Determine the (X, Y) coordinate at the center of the cell enclosing the given text.  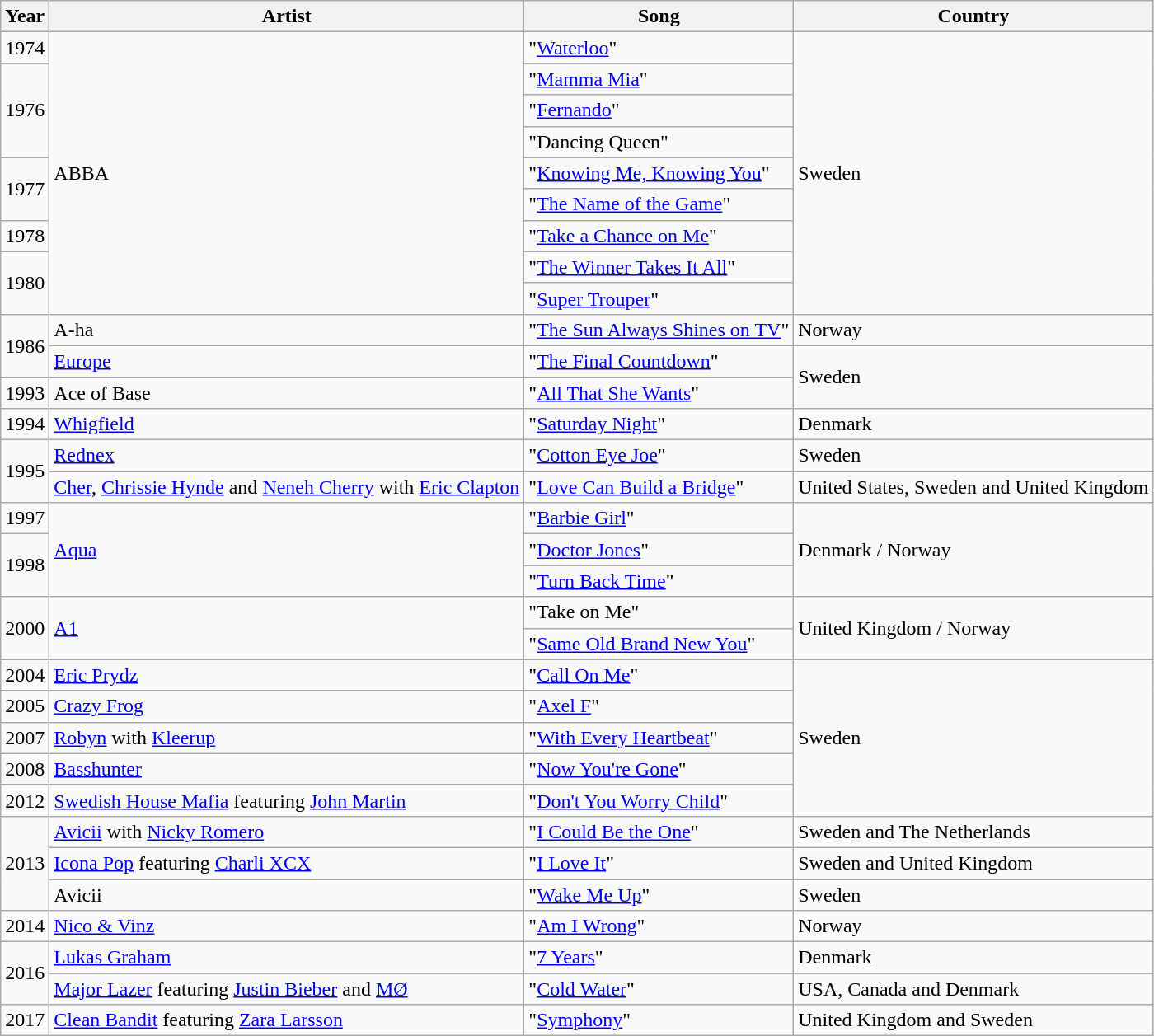
"Love Can Build a Bridge" (659, 487)
2017 (25, 1020)
Whigfield (287, 424)
Europe (287, 361)
"With Every Heartbeat" (659, 738)
1978 (25, 236)
"Barbie Girl" (659, 518)
"Mamma Mia" (659, 79)
Swedish House Mafia featuring John Martin (287, 800)
Cher, Chrissie Hynde and Neneh Cherry with Eric Clapton (287, 487)
Basshunter (287, 769)
Major Lazer featuring Justin Bieber and MØ (287, 989)
"Symphony" (659, 1020)
"Knowing Me, Knowing You" (659, 173)
"Doctor Jones" (659, 550)
"I Love It" (659, 863)
"All That She Wants" (659, 393)
"Axel F" (659, 706)
A1 (287, 628)
"The Name of the Game" (659, 204)
1980 (25, 283)
"Dancing Queen" (659, 142)
Country (973, 16)
"Waterloo" (659, 48)
United Kingdom / Norway (973, 628)
"Cotton Eye Joe" (659, 456)
2005 (25, 706)
2014 (25, 926)
1994 (25, 424)
Crazy Frog (287, 706)
Sweden and United Kingdom (973, 863)
2004 (25, 675)
2007 (25, 738)
Aqua (287, 550)
Eric Prydz (287, 675)
"The Sun Always Shines on TV" (659, 330)
Avicii with Nicky Romero (287, 832)
"Am I Wrong" (659, 926)
1993 (25, 393)
Robyn with Kleerup (287, 738)
1995 (25, 471)
Song (659, 16)
Artist (287, 16)
2000 (25, 628)
United Kingdom and Sweden (973, 1020)
2012 (25, 800)
2016 (25, 973)
Icona Pop featuring Charli XCX (287, 863)
Rednex (287, 456)
Lukas Graham (287, 958)
1974 (25, 48)
"I Could Be the One" (659, 832)
Avicii (287, 894)
"The Final Countdown" (659, 361)
1997 (25, 518)
1986 (25, 345)
"Cold Water" (659, 989)
Nico & Vinz (287, 926)
1977 (25, 189)
1976 (25, 110)
United States, Sweden and United Kingdom (973, 487)
2008 (25, 769)
"Super Trouper" (659, 298)
"Wake Me Up" (659, 894)
"Now You're Gone" (659, 769)
"Saturday Night" (659, 424)
"The Winner Takes It All" (659, 267)
USA, Canada and Denmark (973, 989)
2013 (25, 863)
"7 Years" (659, 958)
Sweden and The Netherlands (973, 832)
Denmark / Norway (973, 550)
Ace of Base (287, 393)
"Take a Chance on Me" (659, 236)
1998 (25, 565)
ABBA (287, 173)
"Fernando" (659, 110)
A-ha (287, 330)
Year (25, 16)
"Call On Me" (659, 675)
Clean Bandit featuring Zara Larsson (287, 1020)
"Same Old Brand New You" (659, 644)
"Don't You Worry Child" (659, 800)
"Take on Me" (659, 612)
"Turn Back Time" (659, 581)
